Scan for the cell matching the given text and deliver its (X, Y) coordinate at center. 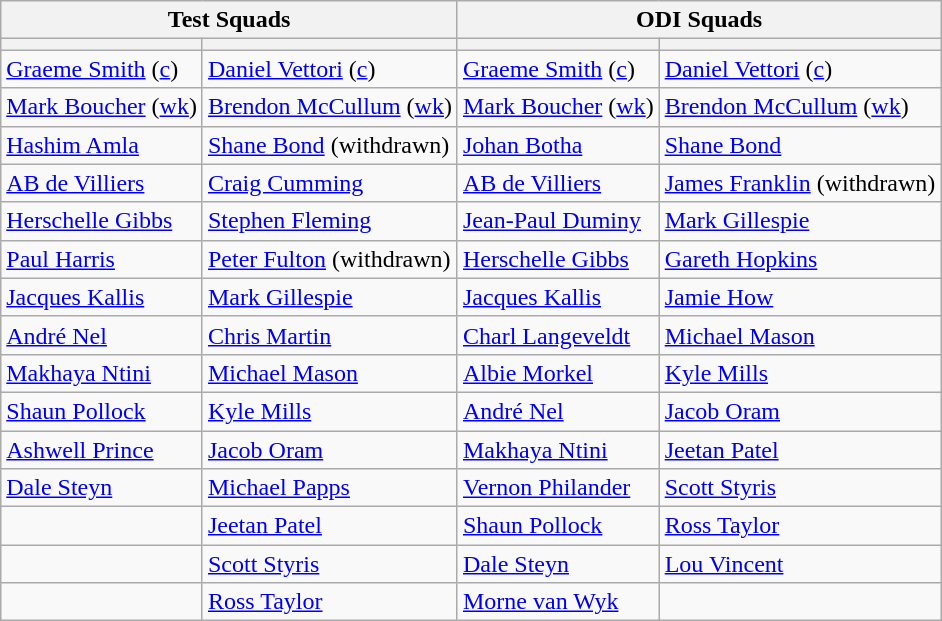
Michael Papps (330, 488)
Stephen Fleming (330, 221)
Shane Bond (withdrawn) (330, 145)
Vernon Philander (558, 488)
Charl Langeveldt (558, 335)
Jean-Paul Duminy (558, 221)
Test Squads (230, 20)
James Franklin (withdrawn) (800, 183)
Paul Harris (102, 259)
Peter Fulton (withdrawn) (330, 259)
Gareth Hopkins (800, 259)
Jamie How (800, 297)
Morne van Wyk (558, 602)
Ashwell Prince (102, 449)
ODI Squads (698, 20)
Chris Martin (330, 335)
Shane Bond (800, 145)
Hashim Amla (102, 145)
Johan Botha (558, 145)
Albie Morkel (558, 373)
Craig Cumming (330, 183)
Lou Vincent (800, 564)
